Provide the (X, Y) coordinate of the cell's center where the given text is located.  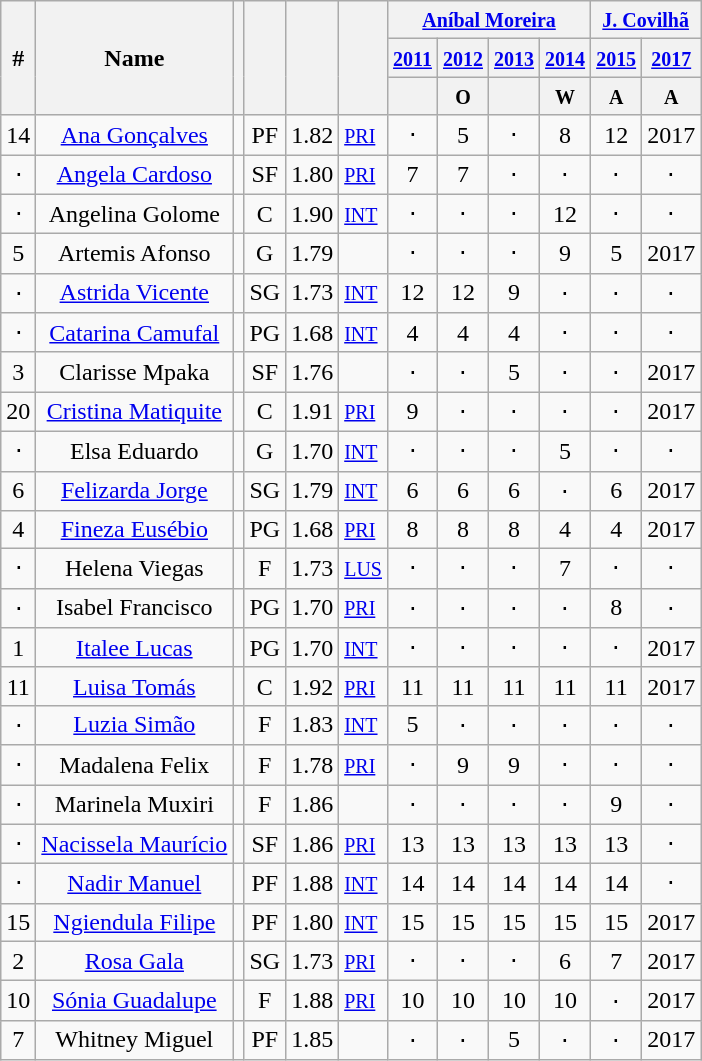
2012 (462, 58)
1.92 (312, 686)
1.90 (312, 214)
1.82 (312, 135)
LUS (364, 569)
Angela Cardoso (134, 174)
Luisa Tomás (134, 686)
Fineza Eusébio (134, 530)
Whitney Miguel (134, 1040)
1.76 (312, 372)
Nadir Manuel (134, 884)
Astrida Vicente (134, 293)
Sónia Guadalupe (134, 1001)
1.83 (312, 725)
# (18, 58)
Cristina Matiquite (134, 412)
20 (18, 412)
W (566, 96)
Nacissela Maurício (134, 844)
Angelina Golome (134, 214)
Isabel Francisco (134, 608)
Italee Lucas (134, 648)
Aníbal Moreira (490, 20)
3 (18, 372)
Luzia Simão (134, 725)
Rosa Gala (134, 961)
Madalena Felix (134, 765)
2 (18, 961)
Felizarda Jorge (134, 491)
Ngiendula Filipe (134, 922)
O (462, 96)
2011 (413, 58)
Helena Viegas (134, 569)
1.91 (312, 412)
2014 (566, 58)
J. Covilhã (646, 20)
Name (134, 58)
Catarina Camufal (134, 333)
1.85 (312, 1040)
1.78 (312, 765)
Elsa Eduardo (134, 451)
Artemis Afonso (134, 254)
Marinela Muxiri (134, 804)
Clarisse Mpaka (134, 372)
1 (18, 648)
Ana Gonçalves (134, 135)
2013 (514, 58)
2015 (616, 58)
